Return [X, Y] of the center of cell containing provided text 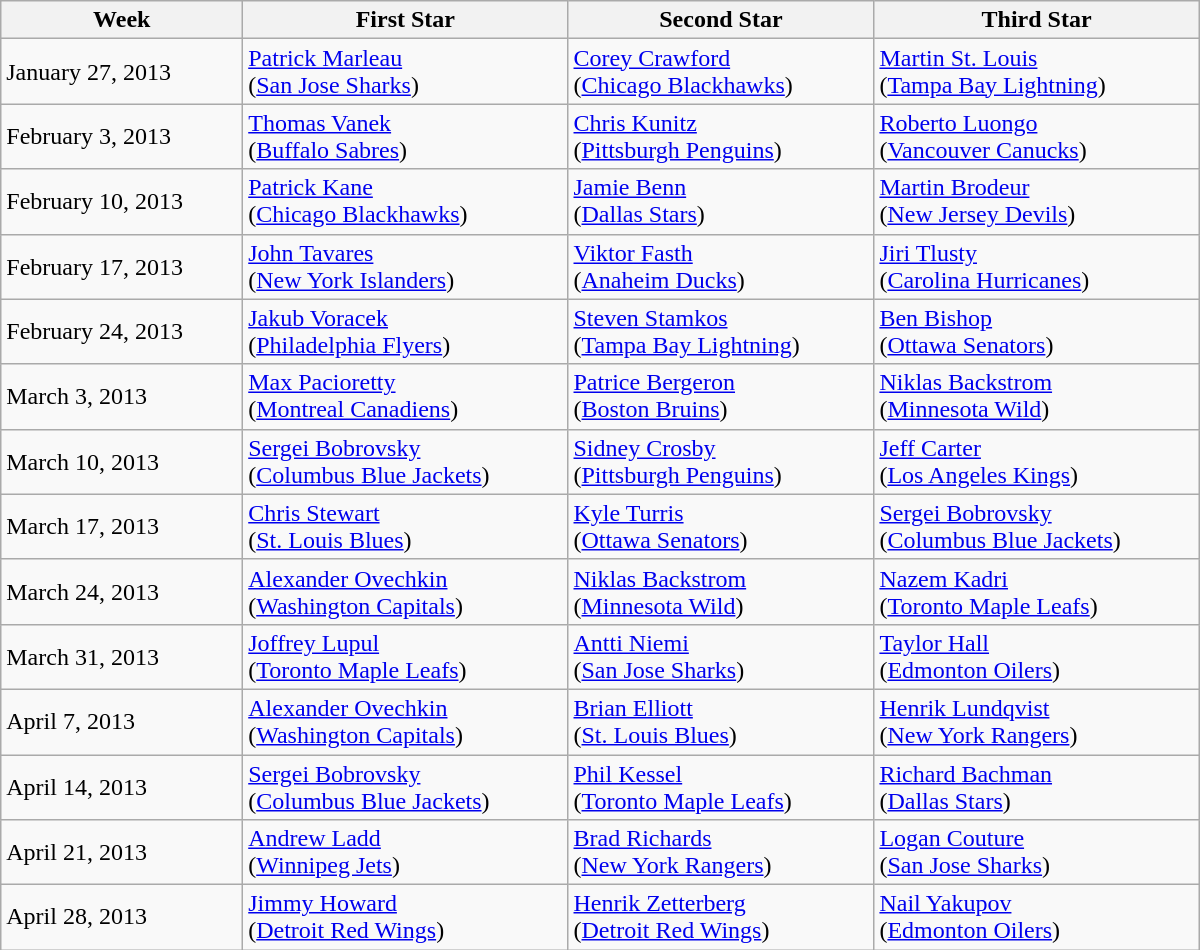
Jamie Benn(Dallas Stars) [721, 202]
April 28, 2013 [122, 918]
Max Pacioretty(Montreal Canadiens) [406, 396]
Richard Bachman(Dallas Stars) [1036, 786]
Martin St. Louis(Tampa Bay Lightning) [1036, 72]
Henrik Zetterberg(Detroit Red Wings) [721, 918]
Jiri Tlusty(Carolina Hurricanes) [1036, 266]
Sidney Crosby(Pittsburgh Penguins) [721, 462]
January 27, 2013 [122, 72]
February 24, 2013 [122, 332]
Patrice Bergeron(Boston Bruins) [721, 396]
March 17, 2013 [122, 526]
Jimmy Howard(Detroit Red Wings) [406, 918]
Phil Kessel(Toronto Maple Leafs) [721, 786]
April 14, 2013 [122, 786]
Patrick Kane(Chicago Blackhawks) [406, 202]
Henrik Lundqvist(New York Rangers) [1036, 722]
Brad Richards(New York Rangers) [721, 852]
Roberto Luongo(Vancouver Canucks) [1036, 136]
Joffrey Lupul(Toronto Maple Leafs) [406, 656]
February 17, 2013 [122, 266]
April 7, 2013 [122, 722]
Third Star [1036, 20]
April 21, 2013 [122, 852]
Chris Kunitz(Pittsburgh Penguins) [721, 136]
Viktor Fasth(Anaheim Ducks) [721, 266]
February 10, 2013 [122, 202]
First Star [406, 20]
Jeff Carter(Los Angeles Kings) [1036, 462]
John Tavares(New York Islanders) [406, 266]
March 24, 2013 [122, 592]
Ben Bishop(Ottawa Senators) [1036, 332]
Martin Brodeur(New Jersey Devils) [1036, 202]
Antti Niemi(San Jose Sharks) [721, 656]
Jakub Voracek(Philadelphia Flyers) [406, 332]
Kyle Turris(Ottawa Senators) [721, 526]
Taylor Hall(Edmonton Oilers) [1036, 656]
Corey Crawford(Chicago Blackhawks) [721, 72]
Chris Stewart(St. Louis Blues) [406, 526]
Nail Yakupov(Edmonton Oilers) [1036, 918]
March 3, 2013 [122, 396]
March 31, 2013 [122, 656]
Andrew Ladd(Winnipeg Jets) [406, 852]
February 3, 2013 [122, 136]
Second Star [721, 20]
Logan Couture(San Jose Sharks) [1036, 852]
Steven Stamkos(Tampa Bay Lightning) [721, 332]
Week [122, 20]
March 10, 2013 [122, 462]
Brian Elliott(St. Louis Blues) [721, 722]
Patrick Marleau(San Jose Sharks) [406, 72]
Thomas Vanek(Buffalo Sabres) [406, 136]
Nazem Kadri(Toronto Maple Leafs) [1036, 592]
